Capture the cell that displays the provided text and extract its [x, y] central coordinate. 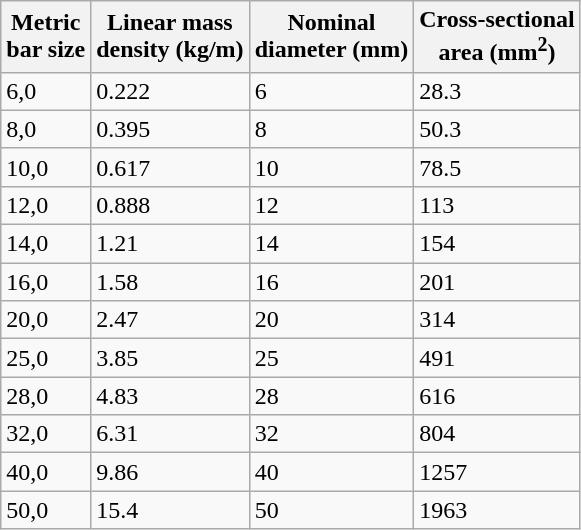
8 [332, 129]
Linear massdensity (kg/m) [170, 37]
201 [498, 282]
1.21 [170, 244]
1963 [498, 510]
20 [332, 320]
28,0 [46, 396]
14 [332, 244]
6.31 [170, 434]
28.3 [498, 91]
25 [332, 358]
9.86 [170, 472]
616 [498, 396]
50.3 [498, 129]
78.5 [498, 167]
0.395 [170, 129]
50 [332, 510]
32,0 [46, 434]
28 [332, 396]
Metricbar size [46, 37]
0.617 [170, 167]
491 [498, 358]
32 [332, 434]
6,0 [46, 91]
40 [332, 472]
16,0 [46, 282]
25,0 [46, 358]
10 [332, 167]
12 [332, 205]
20,0 [46, 320]
10,0 [46, 167]
0.888 [170, 205]
154 [498, 244]
8,0 [46, 129]
3.85 [170, 358]
14,0 [46, 244]
50,0 [46, 510]
1257 [498, 472]
2.47 [170, 320]
314 [498, 320]
804 [498, 434]
4.83 [170, 396]
Nominaldiameter (mm) [332, 37]
6 [332, 91]
113 [498, 205]
0.222 [170, 91]
1.58 [170, 282]
16 [332, 282]
40,0 [46, 472]
12,0 [46, 205]
Cross-sectionalarea (mm2) [498, 37]
15.4 [170, 510]
